Output the [x, y] coordinate of the center of the cell containing the given text.  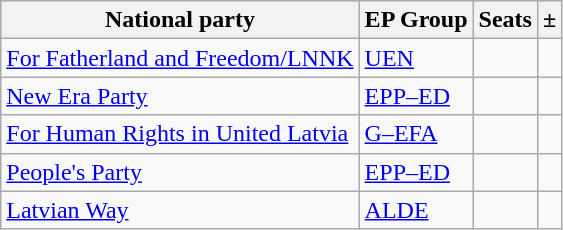
G–EFA [416, 134]
New Era Party [180, 96]
For Human Rights in United Latvia [180, 134]
Latvian Way [180, 210]
± [549, 20]
UEN [416, 58]
National party [180, 20]
People's Party [180, 172]
For Fatherland and Freedom/LNNK [180, 58]
ALDE [416, 210]
EP Group [416, 20]
Seats [505, 20]
